Pinpoint the cell where the given text exists, returning its [X, Y] midpoint coordinate. 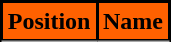
Name [134, 22]
Position [50, 22]
